Output the (x, y) coordinate of the center of the cell containing the given text.  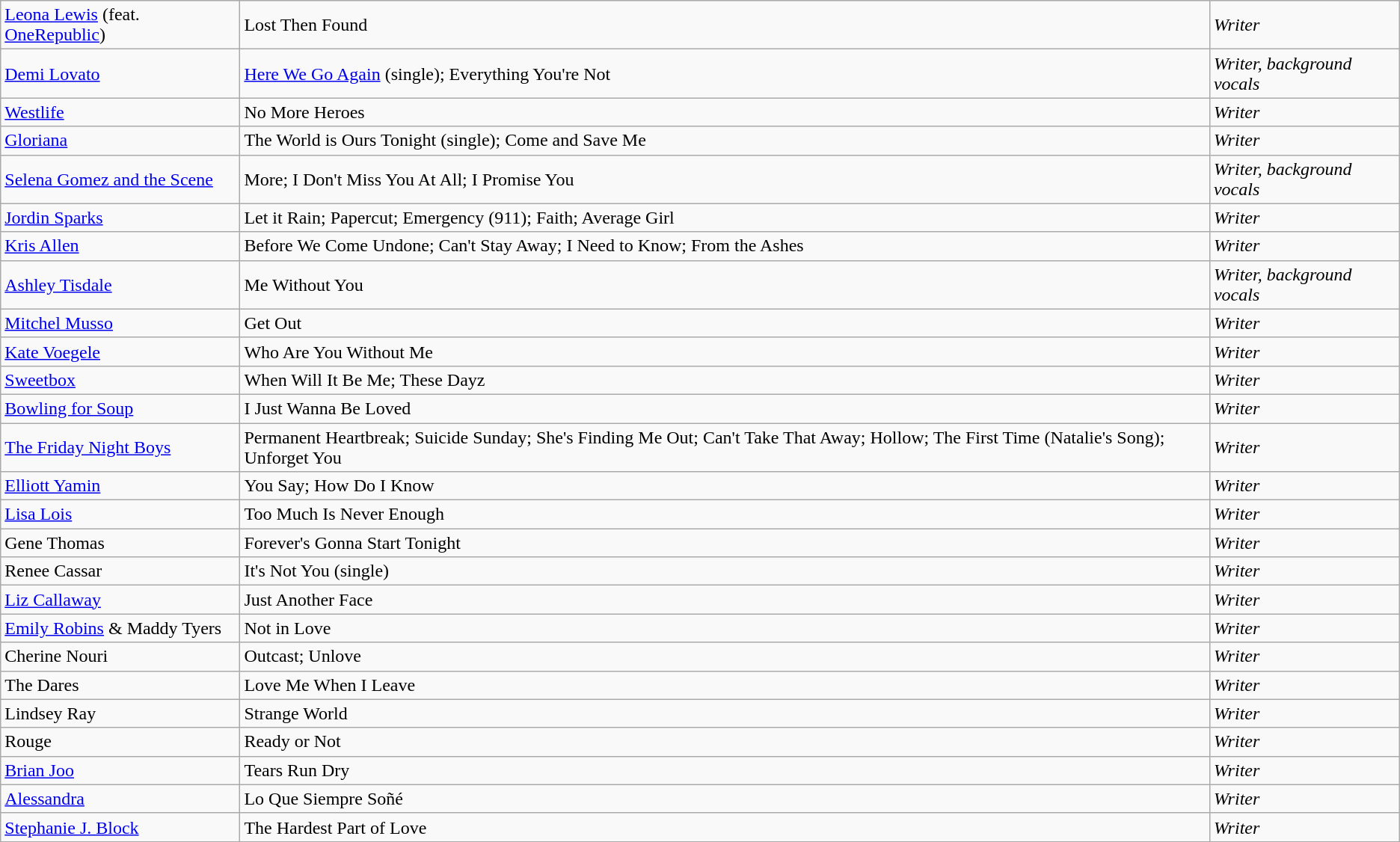
Get Out (725, 323)
Selena Gomez and the Scene (120, 179)
Lisa Lois (120, 514)
Westlife (120, 112)
I Just Wanna Be Loved (725, 408)
The Dares (120, 685)
Kris Allen (120, 246)
It's Not You (single) (725, 571)
Just Another Face (725, 600)
Here We Go Again (single); Everything You're Not (725, 73)
Permanent Heartbreak; Suicide Sunday; She's Finding Me Out; Can't Take That Away; Hollow; The First Time (Natalie's Song); Unforget You (725, 447)
Strange World (725, 713)
More; I Don't Miss You At All; I Promise You (725, 179)
The Friday Night Boys (120, 447)
Lindsey Ray (120, 713)
Kate Voegele (120, 351)
Liz Callaway (120, 600)
Let it Rain; Papercut; Emergency (911); Faith; Average Girl (725, 218)
Stephanie J. Block (120, 827)
Gene Thomas (120, 543)
Who Are You Without Me (725, 351)
The World is Ours Tonight (single); Come and Save Me (725, 141)
Alessandra (120, 799)
Sweetbox (120, 380)
No More Heroes (725, 112)
Renee Cassar (120, 571)
Ashley Tisdale (120, 284)
Me Without You (725, 284)
Cherine Nouri (120, 657)
Brian Joo (120, 770)
Love Me When I Leave (725, 685)
The Hardest Part of Love (725, 827)
Bowling for Soup (120, 408)
Jordin Sparks (120, 218)
You Say; How Do I Know (725, 486)
Mitchel Musso (120, 323)
Leona Lewis (feat. OneRepublic) (120, 25)
Gloriana (120, 141)
Rouge (120, 742)
Outcast; Unlove (725, 657)
Lo Que Siempre Soñé (725, 799)
Emily Robins & Maddy Tyers (120, 628)
Demi Lovato (120, 73)
Before We Come Undone; Can't Stay Away; I Need to Know; From the Ashes (725, 246)
Tears Run Dry (725, 770)
Forever's Gonna Start Tonight (725, 543)
Not in Love (725, 628)
Elliott Yamin (120, 486)
Too Much Is Never Enough (725, 514)
Lost Then Found (725, 25)
When Will It Be Me; These Dayz (725, 380)
Ready or Not (725, 742)
